Identify which cell holds the provided text, then report its [x, y] central coordinate. 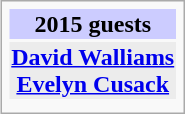
2015 guests [93, 24]
David WalliamsEvelyn Cusack [93, 70]
